Output the (x, y) coordinate of the center of the cell containing the given text.  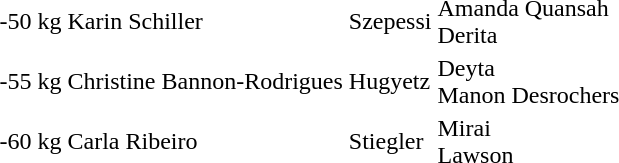
Hugyetz (390, 82)
Christine Bannon-Rodrigues (205, 82)
